Return [x, y] of the center of cell containing provided text 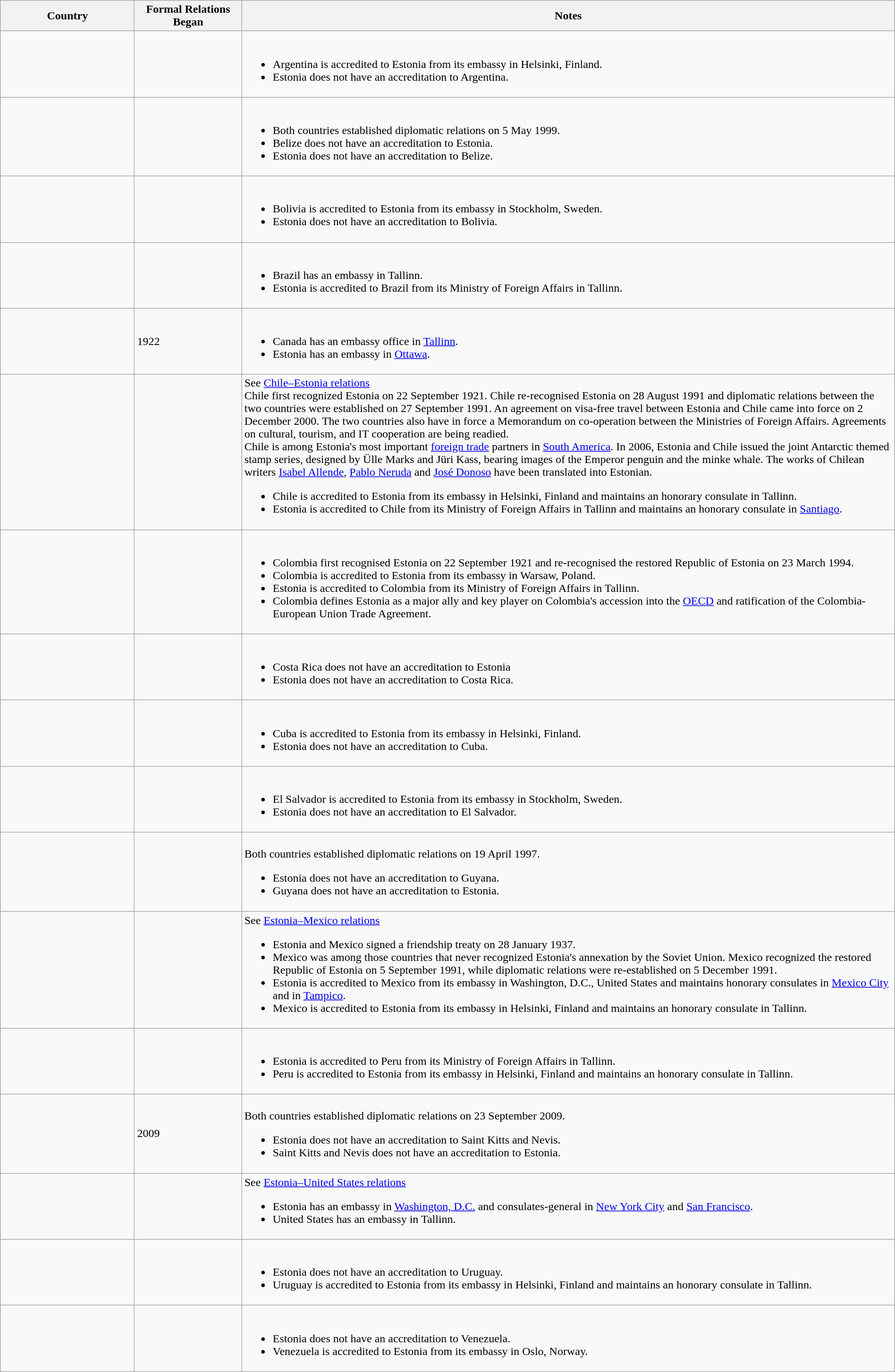
El Salvador is accredited to Estonia from its embassy in Stockholm, Sweden.Estonia does not have an accreditation to El Salvador. [568, 799]
Costa Rica does not have an accreditation to EstoniaEstonia does not have an accreditation to Costa Rica. [568, 667]
2009 [188, 1134]
Canada has an embassy office in Tallinn.Estonia has an embassy in Ottawa. [568, 341]
Formal Relations Began [188, 16]
Cuba is accredited to Estonia from its embassy in Helsinki, Finland.Estonia does not have an accreditation to Cuba. [568, 733]
Bolivia is accredited to Estonia from its embassy in Stockholm, Sweden.Estonia does not have an accreditation to Bolivia. [568, 209]
Argentina is accredited to Estonia from its embassy in Helsinki, Finland.Estonia does not have an accreditation to Argentina. [568, 64]
Estonia does not have an accreditation to Venezuela.Venezuela is accredited to Estonia from its embassy in Oslo, Norway. [568, 1338]
Country [68, 16]
Notes [568, 16]
Brazil has an embassy in Tallinn.Estonia is accredited to Brazil from its Ministry of Foreign Affairs in Tallinn. [568, 275]
1922 [188, 341]
